Capture the cell that displays the provided text and extract its [X, Y] central coordinate. 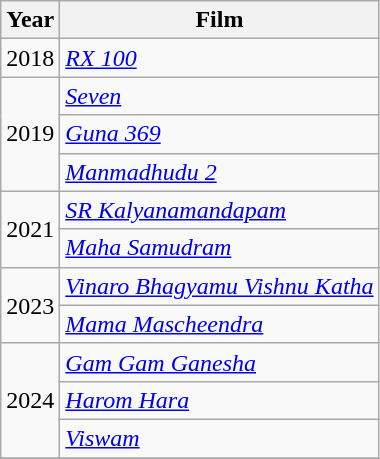
Year [30, 20]
Mama Mascheendra [220, 324]
Film [220, 20]
Guna 369 [220, 134]
2023 [30, 305]
Vinaro Bhagyamu Vishnu Katha [220, 286]
Gam Gam Ganesha [220, 362]
2021 [30, 229]
2024 [30, 400]
Maha Samudram [220, 248]
Manmadhudu 2 [220, 172]
Harom Hara [220, 400]
2018 [30, 58]
RX 100 [220, 58]
Viswam [220, 438]
Seven [220, 96]
2019 [30, 134]
SR Kalyanamandapam [220, 210]
